Return the (x, y) coordinate for the center point of the cell that contains the specified text.  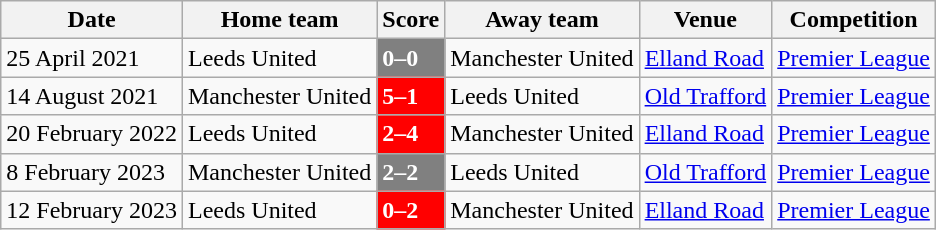
14 August 2021 (92, 96)
2–4 (411, 134)
Venue (706, 20)
25 April 2021 (92, 58)
8 February 2023 (92, 172)
12 February 2023 (92, 210)
Competition (854, 20)
0–2 (411, 210)
Date (92, 20)
20 February 2022 (92, 134)
Away team (542, 20)
0–0 (411, 58)
Score (411, 20)
Home team (279, 20)
5–1 (411, 96)
2–2 (411, 172)
